Return the [x, y] coordinate for the center point of the cell that contains the specified text.  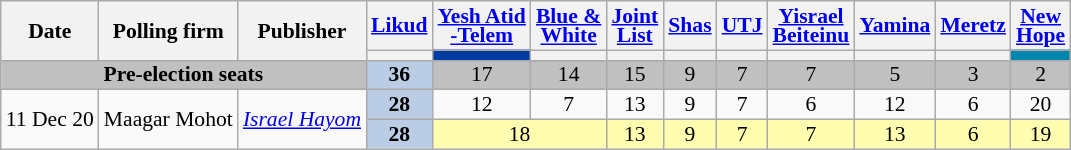
Meretz [973, 26]
Polling firm [168, 30]
Likud [400, 26]
Israel Hayom [302, 120]
NewHope [1040, 26]
17 [482, 75]
14 [568, 75]
19 [1040, 135]
Date [50, 30]
36 [400, 75]
11 Dec 20 [50, 120]
3 [973, 75]
Maagar Mohot [168, 120]
2 [1040, 75]
Pre-election seats [184, 75]
5 [894, 75]
JointList [634, 26]
YisraelBeiteinu [812, 26]
Yesh Atid-Telem [482, 26]
Publisher [302, 30]
Yamina [894, 26]
18 [520, 135]
15 [634, 75]
Blue &White [568, 26]
UTJ [742, 26]
Shas [690, 26]
20 [1040, 105]
